Search for the cell housing the specified text and yield its [x, y] center coordinate. 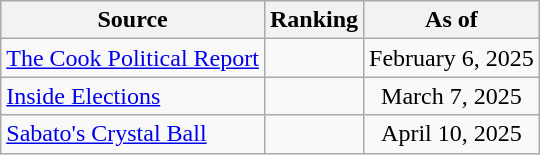
As of [452, 20]
March 7, 2025 [452, 96]
Sabato's Crystal Ball [133, 134]
April 10, 2025 [452, 134]
February 6, 2025 [452, 58]
The Cook Political Report [133, 58]
Source [133, 20]
Ranking [314, 20]
Inside Elections [133, 96]
